Detect which cell encompasses the target text, then output its [x, y] center coordinate. 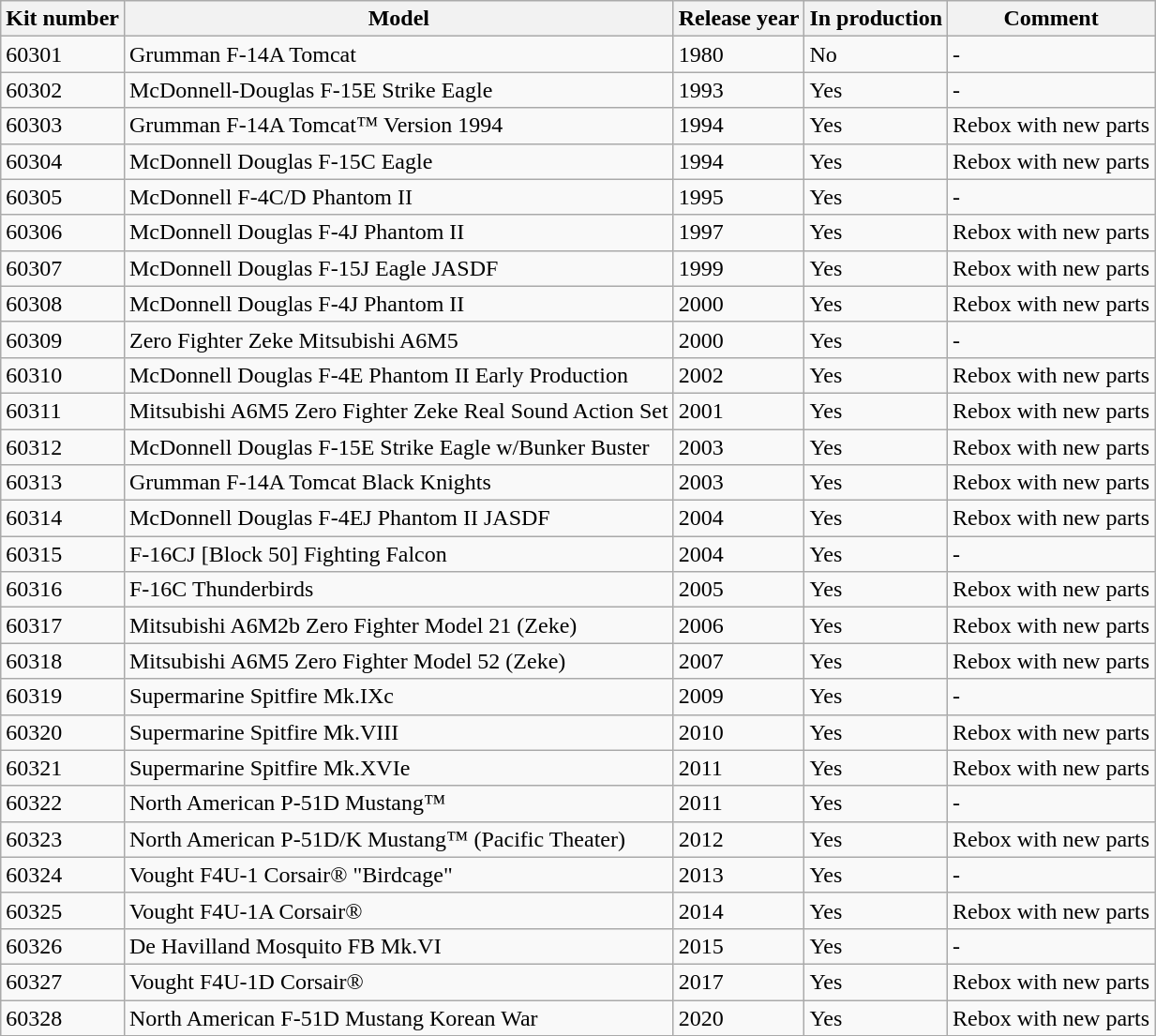
North American F-51D Mustang Korean War [398, 1017]
2006 [739, 625]
2015 [739, 946]
60304 [63, 161]
60312 [63, 447]
McDonnell Douglas F-4E Phantom II Early Production [398, 375]
Supermarine Spitfire Mk.XVIe [398, 768]
60317 [63, 625]
60318 [63, 661]
2001 [739, 411]
2007 [739, 661]
60319 [63, 697]
60322 [63, 803]
Comment [1052, 19]
2013 [739, 875]
1993 [739, 90]
McDonnell F-4C/D Phantom II [398, 197]
McDonnell Douglas F-15E Strike Eagle w/Bunker Buster [398, 447]
60320 [63, 732]
Vought F4U-1A Corsair® [398, 910]
2012 [739, 839]
Release year [739, 19]
60310 [63, 375]
Vought F4U-1 Corsair® "Birdcage" [398, 875]
1997 [739, 233]
Supermarine Spitfire Mk.IXc [398, 697]
2009 [739, 697]
60303 [63, 126]
1995 [739, 197]
60325 [63, 910]
Supermarine Spitfire Mk.VIII [398, 732]
60302 [63, 90]
60314 [63, 518]
60311 [63, 411]
60305 [63, 197]
60309 [63, 339]
Grumman F-14A Tomcat [398, 54]
Kit number [63, 19]
Vought F4U-1D Corsair® [398, 982]
McDonnell Douglas F-4EJ Phantom II JASDF [398, 518]
F-16C Thunderbirds [398, 590]
Model [398, 19]
60313 [63, 483]
North American P-51D/K Mustang™ (Pacific Theater) [398, 839]
60326 [63, 946]
F-16CJ [Block 50] Fighting Falcon [398, 554]
Grumman F-14A Tomcat Black Knights [398, 483]
North American P-51D Mustang™ [398, 803]
2014 [739, 910]
60324 [63, 875]
2010 [739, 732]
Grumman F-14A Tomcat™ Version 1994 [398, 126]
De Havilland Mosquito FB Mk.VI [398, 946]
In production [876, 19]
60307 [63, 268]
2005 [739, 590]
60301 [63, 54]
McDonnell-Douglas F-15E Strike Eagle [398, 90]
60328 [63, 1017]
No [876, 54]
Mitsubishi A6M5 Zero Fighter Model 52 (Zeke) [398, 661]
60308 [63, 304]
1999 [739, 268]
2002 [739, 375]
60327 [63, 982]
1980 [739, 54]
2017 [739, 982]
2020 [739, 1017]
60306 [63, 233]
60315 [63, 554]
Mitsubishi A6M5 Zero Fighter Zeke Real Sound Action Set [398, 411]
Zero Fighter Zeke Mitsubishi A6M5 [398, 339]
McDonnell Douglas F-15J Eagle JASDF [398, 268]
60323 [63, 839]
Mitsubishi A6M2b Zero Fighter Model 21 (Zeke) [398, 625]
60316 [63, 590]
McDonnell Douglas F-15C Eagle [398, 161]
60321 [63, 768]
